Output the [X, Y] coordinate of the center of the cell containing the given text.  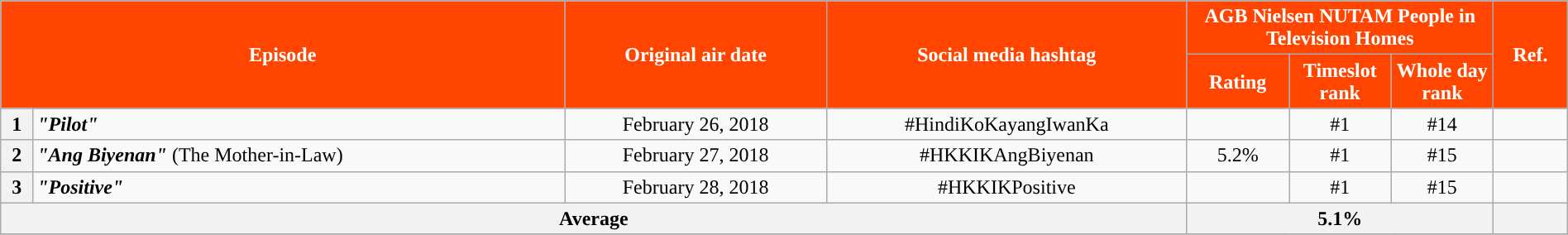
February 27, 2018 [696, 156]
#HKKIKPositive [1007, 187]
#HindiKoKayangIwanKa [1007, 124]
Timeslotrank [1340, 81]
"Ang Biyenan" (The Mother-in-Law) [299, 156]
February 28, 2018 [696, 187]
5.2% [1238, 156]
Social media hashtag [1007, 55]
1 [17, 124]
Original air date [696, 55]
"Positive" [299, 187]
#14 [1442, 124]
Episode [283, 55]
#HKKIKAngBiyenan [1007, 156]
February 26, 2018 [696, 124]
3 [17, 187]
Rating [1238, 81]
AGB Nielsen NUTAM People in Television Homes [1340, 28]
2 [17, 156]
"Pilot" [299, 124]
Average [594, 218]
Ref. [1531, 55]
Whole dayrank [1442, 81]
5.1% [1340, 218]
